Detect which cell encompasses the target text, then output its (x, y) center coordinate. 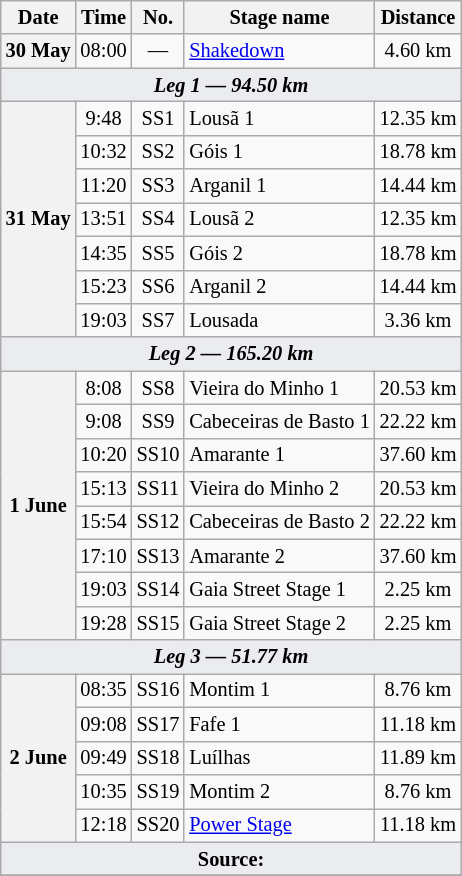
10:20 (104, 455)
19:28 (104, 623)
Source: (232, 859)
SS11 (158, 489)
15:54 (104, 522)
9:48 (104, 118)
Power Stage (279, 825)
SS1 (158, 118)
9:08 (104, 421)
Luílhas (279, 758)
SS5 (158, 253)
Distance (418, 17)
SS14 (158, 589)
Fafe 1 (279, 724)
Date (38, 17)
SS20 (158, 825)
SS18 (158, 758)
Cabeceiras de Basto 2 (279, 522)
SS19 (158, 791)
Cabeceiras de Basto 1 (279, 421)
SS10 (158, 455)
SS9 (158, 421)
30 May (38, 51)
15:13 (104, 489)
14:35 (104, 253)
SS17 (158, 724)
SS4 (158, 219)
15:23 (104, 287)
Amarante 1 (279, 455)
Leg 3 — 51.77 km (232, 657)
Vieira do Minho 1 (279, 388)
Montim 2 (279, 791)
Vieira do Minho 2 (279, 489)
— (158, 51)
1 June (38, 506)
SS12 (158, 522)
Arganil 1 (279, 186)
Shakedown (279, 51)
08:00 (104, 51)
No. (158, 17)
SS6 (158, 287)
Montim 1 (279, 690)
09:08 (104, 724)
Gaia Street Stage 2 (279, 623)
Time (104, 17)
Gaia Street Stage 1 (279, 589)
SS3 (158, 186)
Leg 2 — 165.20 km (232, 354)
09:49 (104, 758)
31 May (38, 219)
10:32 (104, 152)
Lousã 1 (279, 118)
Góis 2 (279, 253)
11:20 (104, 186)
10:35 (104, 791)
08:35 (104, 690)
Lousã 2 (279, 219)
SS7 (158, 320)
SS8 (158, 388)
Arganil 2 (279, 287)
17:10 (104, 556)
Amarante 2 (279, 556)
SS2 (158, 152)
Góis 1 (279, 152)
2 June (38, 757)
12:18 (104, 825)
13:51 (104, 219)
SS16 (158, 690)
Lousada (279, 320)
4.60 km (418, 51)
Leg 1 — 94.50 km (232, 85)
SS13 (158, 556)
8:08 (104, 388)
Stage name (279, 17)
SS15 (158, 623)
11.89 km (418, 758)
3.36 km (418, 320)
